Find where the given text appears and provide that cell's center as (X, Y) coordinate. 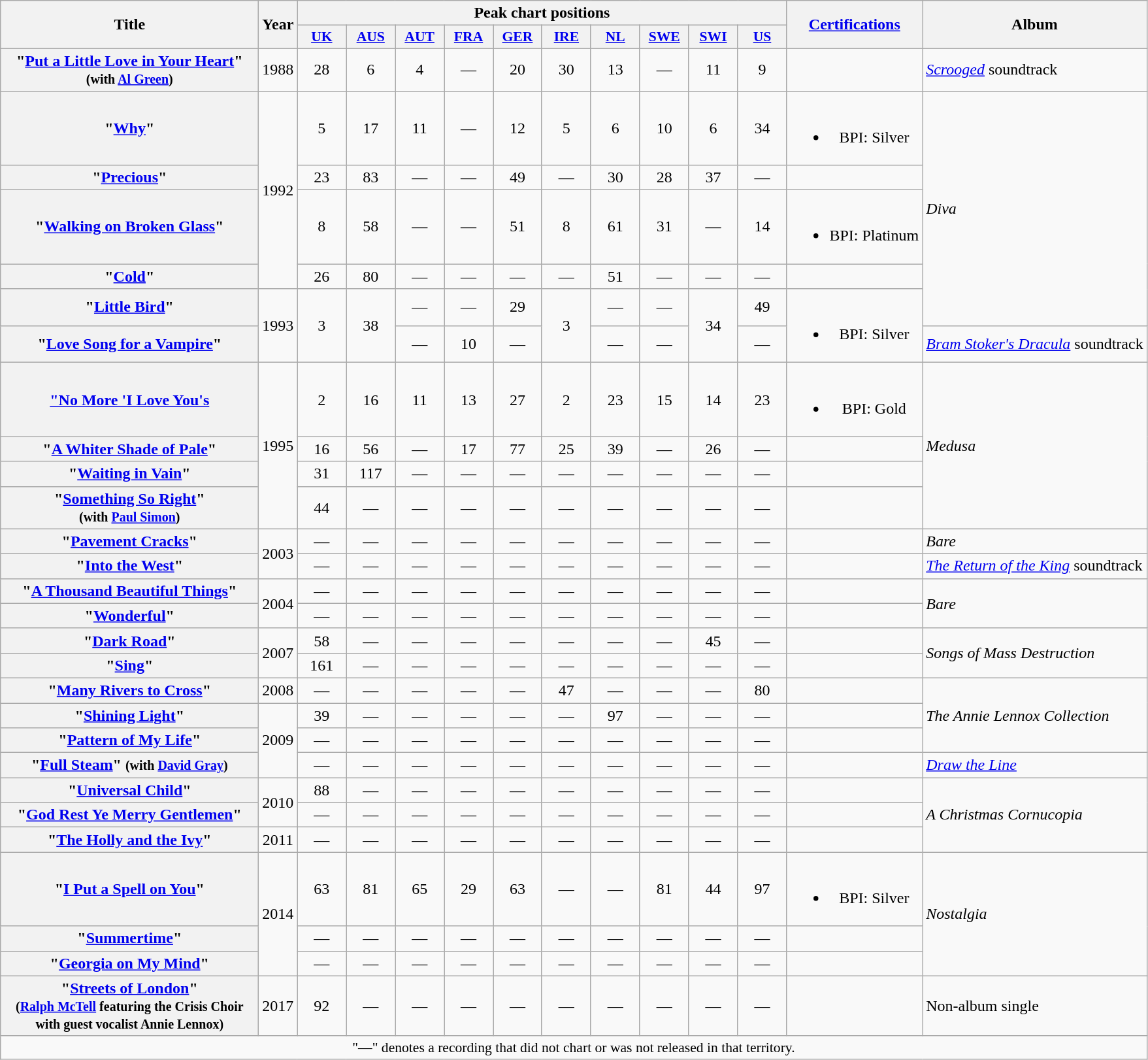
2014 (278, 914)
15 (664, 400)
"Why" (129, 128)
"Pavement Cracks" (129, 541)
25 (566, 449)
1992 (278, 190)
"God Rest Ye Merry Gentlemen" (129, 815)
NL (615, 37)
"Something So Right"(with Paul Simon) (129, 507)
The Return of the King soundtrack (1035, 566)
45 (713, 640)
65 (419, 889)
"Precious" (129, 178)
"Into the West" (129, 566)
Medusa (1035, 446)
92 (321, 1006)
27 (517, 400)
117 (371, 474)
"Pattern of My Life" (129, 740)
FRA (469, 37)
1988 (278, 69)
"A Thousand Beautiful Things" (129, 591)
"Summertime" (129, 938)
Album (1035, 25)
Diva (1035, 209)
Nostalgia (1035, 914)
88 (321, 790)
2008 (278, 690)
SWE (664, 37)
"Many Rivers to Cross" (129, 690)
"Shining Light" (129, 716)
Certifications (855, 25)
BPI: Gold (855, 400)
2010 (278, 803)
"I Put a Spell on You" (129, 889)
The Annie Lennox Collection (1035, 715)
"Sing" (129, 665)
"Cold" (129, 276)
47 (566, 690)
61 (615, 227)
"Put a Little Love in Your Heart"(with Al Green) (129, 69)
AUS (371, 37)
2017 (278, 1006)
56 (371, 449)
"Waiting in Vain" (129, 474)
77 (517, 449)
2009 (278, 740)
"Universal Child" (129, 790)
37 (713, 178)
"Walking on Broken Glass" (129, 227)
12 (517, 128)
A Christmas Cornucopia (1035, 815)
Non-album single (1035, 1006)
2011 (278, 840)
"Full Steam" (with David Gray) (129, 765)
83 (371, 178)
"A Whiter Shade of Pale" (129, 449)
Title (129, 25)
Draw the Line (1035, 765)
Scrooged soundtrack (1035, 69)
38 (371, 325)
AUT (419, 37)
"Dark Road" (129, 640)
"Little Bird" (129, 307)
IRE (566, 37)
"Streets of London"(Ralph McTell featuring the Crisis Choir with guest vocalist Annie Lennox) (129, 1006)
Year (278, 25)
4 (419, 69)
"No More 'I Love You's (129, 400)
"The Holly and the Ivy" (129, 840)
9 (762, 69)
US (762, 37)
Bram Stoker's Dracula soundtrack (1035, 344)
1993 (278, 325)
1995 (278, 446)
161 (321, 665)
2007 (278, 653)
Peak chart positions (542, 13)
"Wonderful" (129, 616)
2003 (278, 554)
2004 (278, 603)
20 (517, 69)
GER (517, 37)
"Love Song for a Vampire" (129, 344)
SWI (713, 37)
"Georgia on My Mind" (129, 963)
"—" denotes a recording that did not chart or was not released in that territory. (574, 1048)
BPI: Platinum (855, 227)
UK (321, 37)
Songs of Mass Destruction (1035, 653)
